Find where the given text appears and provide that cell's center as [x, y] coordinate. 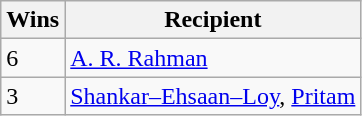
Shankar–Ehsaan–Loy, Pritam [213, 96]
A. R. Rahman [213, 58]
Recipient [213, 20]
3 [33, 96]
6 [33, 58]
Wins [33, 20]
